From the cell containing the given text, extract its center point as (x, y) coordinate. 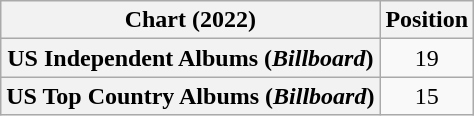
15 (427, 96)
Position (427, 20)
19 (427, 58)
Chart (2022) (190, 20)
US Independent Albums (Billboard) (190, 58)
US Top Country Albums (Billboard) (190, 96)
